Capture the cell that displays the provided text and extract its [x, y] central coordinate. 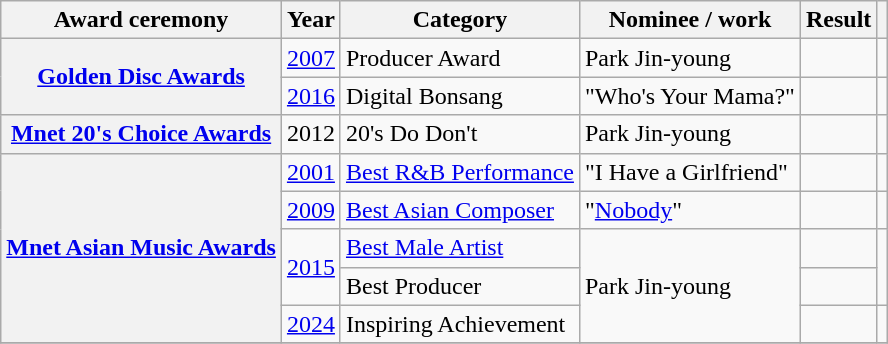
2016 [310, 96]
2009 [310, 210]
Award ceremony [142, 20]
2001 [310, 172]
"Nobody" [690, 210]
2024 [310, 324]
Best Producer [460, 286]
Producer Award [460, 58]
2012 [310, 134]
Year [310, 20]
2015 [310, 267]
"I Have a Girlfriend" [690, 172]
Mnet Asian Music Awards [142, 248]
Mnet 20's Choice Awards [142, 134]
Digital Bonsang [460, 96]
"Who's Your Mama?" [690, 96]
Best R&B Performance [460, 172]
20's Do Don't [460, 134]
Best Male Artist [460, 248]
Nominee / work [690, 20]
Category [460, 20]
Result [838, 20]
2007 [310, 58]
Golden Disc Awards [142, 77]
Inspiring Achievement [460, 324]
Best Asian Composer [460, 210]
